Extract the (X, Y) coordinate from the center of the cell holding the provided text.  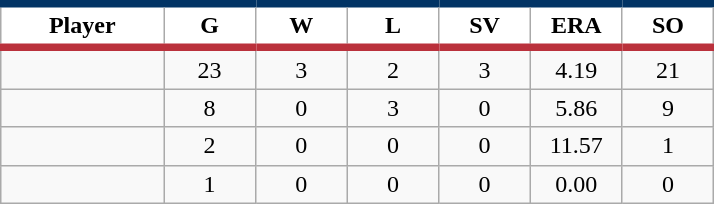
9 (668, 108)
SV (485, 26)
G (210, 26)
W (301, 26)
0.00 (576, 184)
SO (668, 26)
ERA (576, 26)
L (393, 26)
11.57 (576, 146)
4.19 (576, 68)
8 (210, 108)
Player (82, 26)
5.86 (576, 108)
23 (210, 68)
21 (668, 68)
